Determine the (X, Y) coordinate at the center of the cell enclosing the given text.  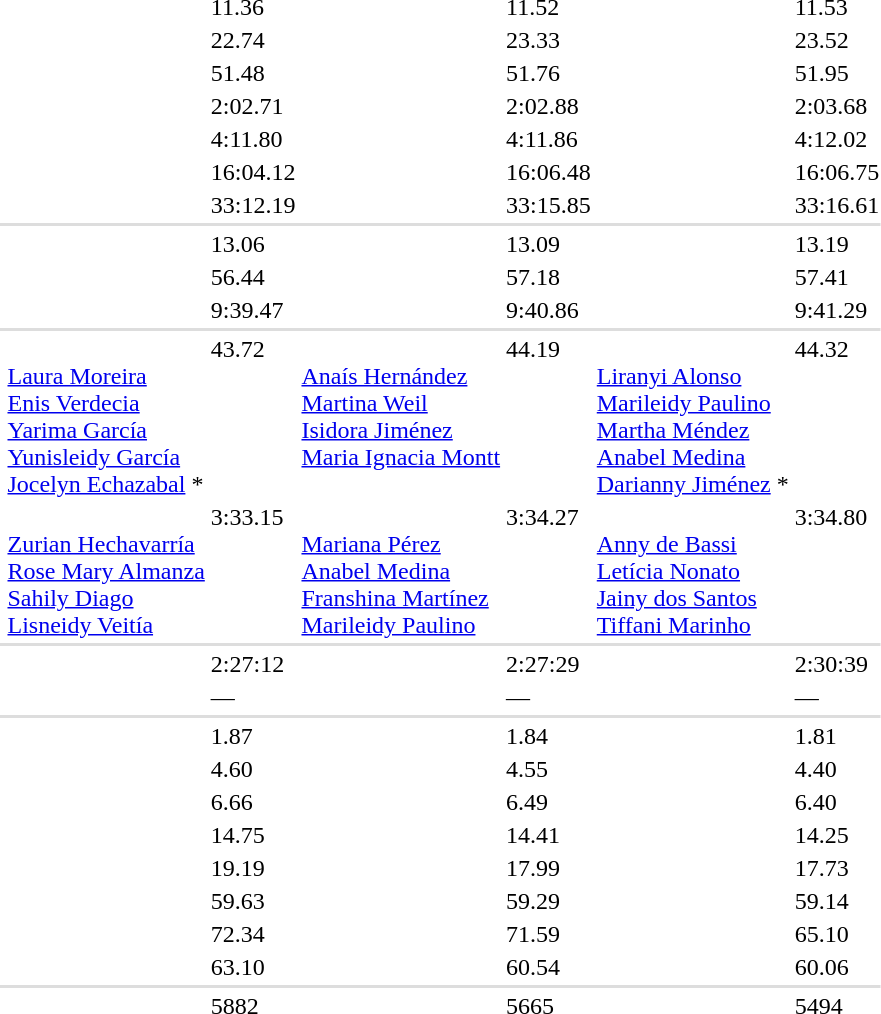
1.81 (837, 736)
16:04.12 (253, 172)
Zurian HechavarríaRose Mary AlmanzaSahily DiagoLisneidy Veitía (106, 571)
63.10 (253, 967)
14.25 (837, 835)
33:12.19 (253, 205)
57.18 (549, 277)
4.55 (549, 769)
65.10 (837, 934)
1.87 (253, 736)
2:03.68 (837, 106)
23.52 (837, 40)
72.34 (253, 934)
14.41 (549, 835)
Anaís HernándezMartina WeilIsidora JiménezMaria Ignacia Montt (401, 416)
Anny de BassiLetícia NonatoJainy dos SantosTiffani Marinho (692, 571)
51.76 (549, 73)
56.44 (253, 277)
2:02.88 (549, 106)
13.19 (837, 244)
16:06.48 (549, 172)
60.54 (549, 967)
33:15.85 (549, 205)
6.49 (549, 802)
4.60 (253, 769)
44.32 (837, 416)
22.74 (253, 40)
4:11.80 (253, 139)
14.75 (253, 835)
2:02.71 (253, 106)
3:34.80 (837, 571)
1.84 (549, 736)
6.40 (837, 802)
Mariana PérezAnabel MedinaFranshina MartínezMarileidy Paulino (401, 571)
Laura MoreiraEnis VerdeciaYarima GarcíaYunisleidy GarcíaJocelyn Echazabal * (106, 416)
4:11.86 (549, 139)
71.59 (549, 934)
57.41 (837, 277)
3:34.27 (549, 571)
13.09 (549, 244)
4.40 (837, 769)
51.48 (253, 73)
9:39.47 (253, 310)
17.73 (837, 868)
59.14 (837, 901)
6.66 (253, 802)
51.95 (837, 73)
3:33.15 (253, 571)
33:16.61 (837, 205)
9:40.86 (549, 310)
13.06 (253, 244)
9:41.29 (837, 310)
59.63 (253, 901)
2:27:29 (549, 664)
17.99 (549, 868)
2:27:12 (253, 664)
23.33 (549, 40)
43.72 (253, 416)
19.19 (253, 868)
2:30:39 (837, 664)
16:06.75 (837, 172)
Liranyi AlonsoMarileidy PaulinoMartha MéndezAnabel MedinaDarianny Jiménez * (692, 416)
4:12.02 (837, 139)
44.19 (549, 416)
60.06 (837, 967)
59.29 (549, 901)
